Output the (X, Y) coordinate of the center of the cell containing the given text.  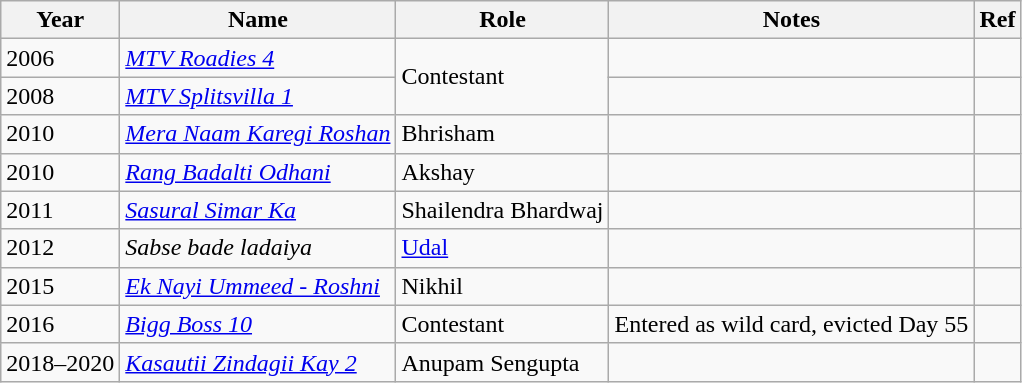
2018–2020 (60, 362)
Name (258, 20)
Shailendra Bhardwaj (502, 210)
Udal (502, 248)
Bhrisham (502, 134)
Year (60, 20)
Anupam Sengupta (502, 362)
Sabse bade ladaiya (258, 248)
Mera Naam Karegi Roshan (258, 134)
Notes (792, 20)
2016 (60, 324)
MTV Roadies 4 (258, 58)
Ref (998, 20)
Entered as wild card, evicted Day 55 (792, 324)
Kasautii Zindagii Kay 2 (258, 362)
MTV Splitsvilla 1 (258, 96)
Nikhil (502, 286)
Ek Nayi Ummeed - Roshni (258, 286)
2008 (60, 96)
Akshay (502, 172)
2011 (60, 210)
2012 (60, 248)
Bigg Boss 10 (258, 324)
Sasural Simar Ka (258, 210)
2015 (60, 286)
Role (502, 20)
2006 (60, 58)
Rang Badalti Odhani (258, 172)
